Output the [x, y] coordinate of the center of the cell containing the given text.  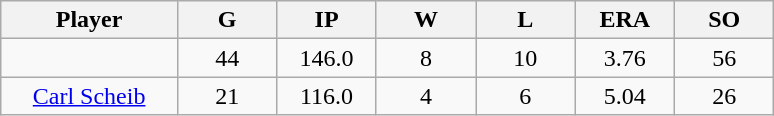
146.0 [326, 58]
5.04 [624, 96]
21 [226, 96]
116.0 [326, 96]
Player [90, 20]
44 [226, 58]
ERA [624, 20]
SO [724, 20]
G [226, 20]
Carl Scheib [90, 96]
56 [724, 58]
3.76 [624, 58]
W [426, 20]
4 [426, 96]
6 [526, 96]
IP [326, 20]
26 [724, 96]
8 [426, 58]
10 [526, 58]
L [526, 20]
